For the text-containing cell, return its midpoint in [X, Y] coordinate format. 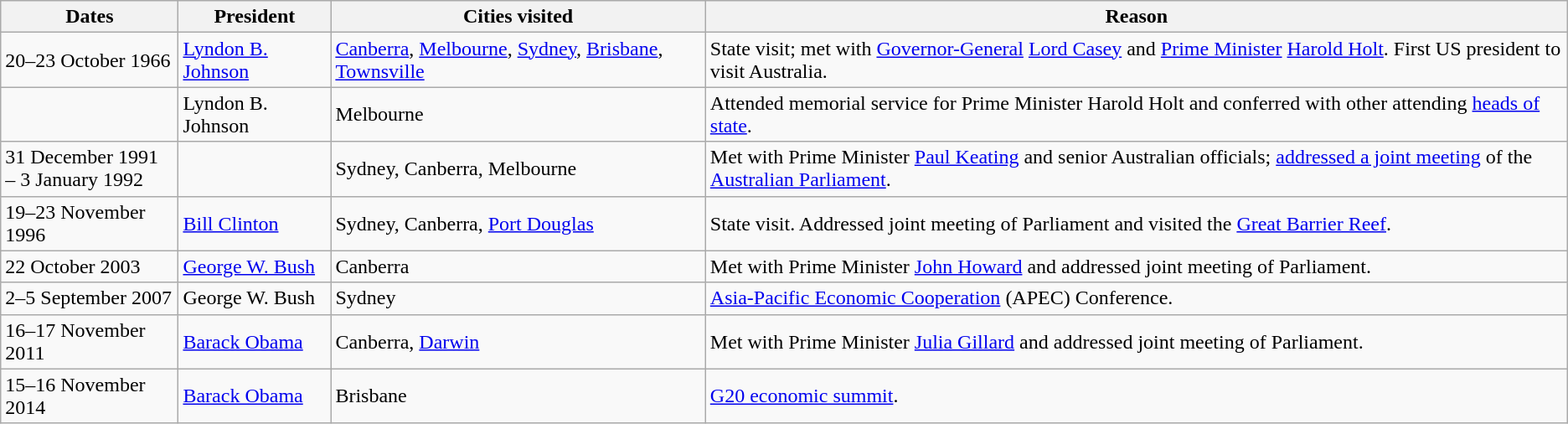
Canberra, Darwin [518, 342]
Sydney, Canberra, Port Douglas [518, 223]
31 December 1991– 3 January 1992 [90, 169]
Dates [90, 17]
Met with Prime Minister Julia Gillard and addressed joint meeting of Parliament. [1136, 342]
15–16 November 2014 [90, 396]
G20 economic summit. [1136, 396]
Sydney, Canberra, Melbourne [518, 169]
President [255, 17]
Canberra [518, 266]
Bill Clinton [255, 223]
16–17 November 2011 [90, 342]
State visit; met with Governor-General Lord Casey and Prime Minister Harold Holt. First US president to visit Australia. [1136, 60]
2–5 September 2007 [90, 298]
Cities visited [518, 17]
State visit. Addressed joint meeting of Parliament and visited the Great Barrier Reef. [1136, 223]
Attended memorial service for Prime Minister Harold Holt and conferred with other attending heads of state. [1136, 114]
Reason [1136, 17]
Asia-Pacific Economic Cooperation (APEC) Conference. [1136, 298]
Met with Prime Minister John Howard and addressed joint meeting of Parliament. [1136, 266]
Canberra, Melbourne, Sydney, Brisbane, Townsville [518, 60]
20–23 October 1966 [90, 60]
Melbourne [518, 114]
19–23 November 1996 [90, 223]
Brisbane [518, 396]
Sydney [518, 298]
22 October 2003 [90, 266]
Met with Prime Minister Paul Keating and senior Australian officials; addressed a joint meeting of the Australian Parliament. [1136, 169]
